Return the (X, Y) coordinate for the center point of the cell that contains the specified text.  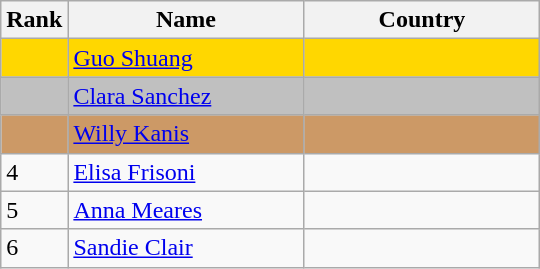
Name (186, 20)
Rank (34, 20)
Willy Kanis (186, 134)
4 (34, 172)
Sandie Clair (186, 248)
Country (422, 20)
Elisa Frisoni (186, 172)
Clara Sanchez (186, 96)
5 (34, 210)
Anna Meares (186, 210)
Guo Shuang (186, 58)
6 (34, 248)
